Detect which cell encompasses the target text, then output its (X, Y) center coordinate. 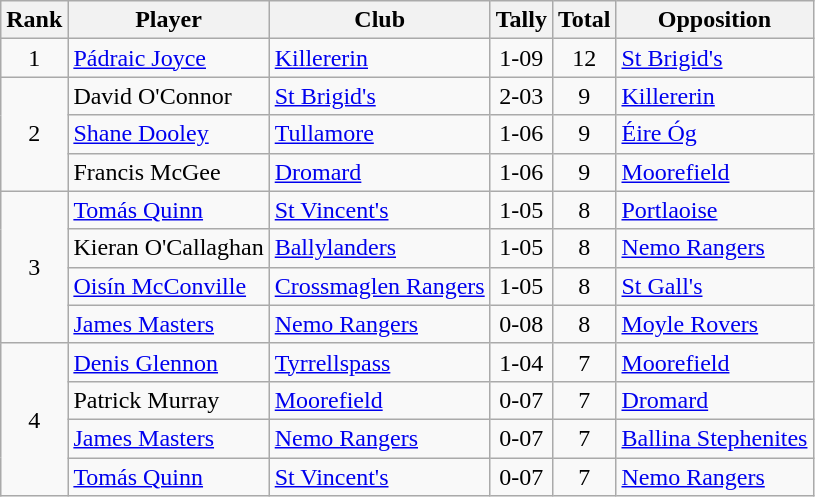
Éire Óg (714, 134)
Patrick Murray (168, 400)
Francis McGee (168, 172)
Oisín McConville (168, 286)
2-03 (521, 96)
1-04 (521, 362)
4 (34, 419)
Pádraic Joyce (168, 58)
Tally (521, 20)
3 (34, 267)
Crossmaglen Rangers (380, 286)
0-08 (521, 324)
Opposition (714, 20)
Ballina Stephenites (714, 438)
12 (584, 58)
Rank (34, 20)
1 (34, 58)
Denis Glennon (168, 362)
2 (34, 134)
Kieran O'Callaghan (168, 248)
Portlaoise (714, 210)
Shane Dooley (168, 134)
Player (168, 20)
Tyrrellspass (380, 362)
Club (380, 20)
1-09 (521, 58)
Ballylanders (380, 248)
Total (584, 20)
St Gall's (714, 286)
Tullamore (380, 134)
Moyle Rovers (714, 324)
David O'Connor (168, 96)
